Capture the cell that displays the provided text and extract its [X, Y] central coordinate. 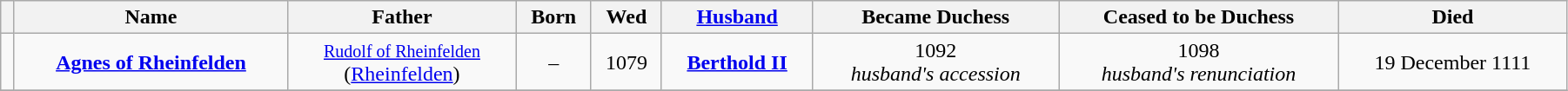
Wed [627, 17]
Died [1452, 17]
1079 [627, 62]
Rudolf of Rheinfelden(Rheinfelden) [402, 62]
Ceased to be Duchess [1199, 17]
Berthold II [736, 62]
– [553, 62]
Agnes of Rheinfelden [151, 62]
1098husband's renunciation [1199, 62]
Husband [736, 17]
1092husband's accession [936, 62]
19 December 1111 [1452, 62]
Father [402, 17]
Name [151, 17]
Became Duchess [936, 17]
Born [553, 17]
